Locate the cell with the specified text and output its (x, y) center coordinate. 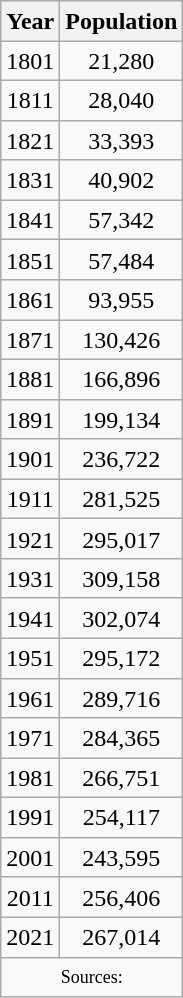
1801 (30, 61)
1931 (30, 579)
Population (122, 21)
295,017 (122, 539)
28,040 (122, 100)
57,342 (122, 220)
295,172 (122, 658)
199,134 (122, 419)
1951 (30, 658)
21,280 (122, 61)
243,595 (122, 857)
1961 (30, 698)
1821 (30, 140)
2001 (30, 857)
130,426 (122, 340)
1861 (30, 300)
2021 (30, 937)
2011 (30, 897)
1971 (30, 738)
Year (30, 21)
93,955 (122, 300)
1831 (30, 180)
1991 (30, 818)
302,074 (122, 618)
284,365 (122, 738)
40,902 (122, 180)
281,525 (122, 499)
236,722 (122, 459)
266,751 (122, 778)
166,896 (122, 379)
1921 (30, 539)
309,158 (122, 579)
57,484 (122, 260)
1981 (30, 778)
1811 (30, 100)
33,393 (122, 140)
1871 (30, 340)
1841 (30, 220)
1881 (30, 379)
1911 (30, 499)
254,117 (122, 818)
Sources: (92, 977)
267,014 (122, 937)
1891 (30, 419)
289,716 (122, 698)
1851 (30, 260)
256,406 (122, 897)
1901 (30, 459)
1941 (30, 618)
